For the text-containing cell, return its midpoint in (X, Y) coordinate format. 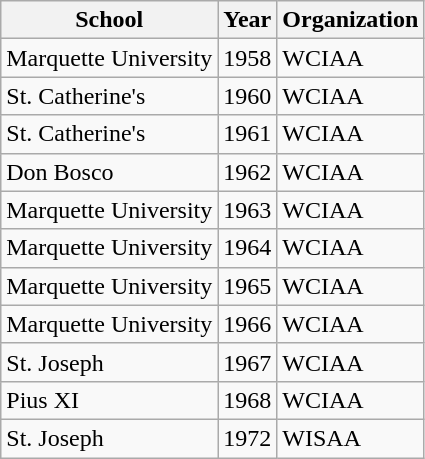
School (110, 20)
1961 (248, 134)
1967 (248, 362)
Pius XI (110, 400)
1972 (248, 438)
1966 (248, 324)
1962 (248, 172)
WISAA (350, 438)
1965 (248, 286)
1968 (248, 400)
Organization (350, 20)
1958 (248, 58)
1963 (248, 210)
Year (248, 20)
Don Bosco (110, 172)
1960 (248, 96)
1964 (248, 248)
